Capture the cell that displays the provided text and extract its (x, y) central coordinate. 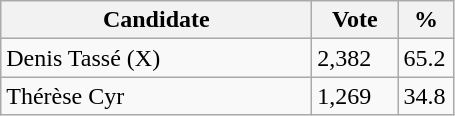
Denis Tassé (X) (156, 58)
Thérèse Cyr (156, 96)
Candidate (156, 20)
Vote (355, 20)
1,269 (355, 96)
65.2 (426, 58)
% (426, 20)
34.8 (426, 96)
2,382 (355, 58)
